Scan for the cell matching the given text and deliver its [X, Y] coordinate at center. 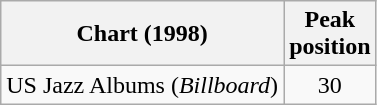
30 [330, 85]
US Jazz Albums (Billboard) [142, 85]
Chart (1998) [142, 34]
Peakposition [330, 34]
